From the cell containing the given text, extract its center point as [X, Y] coordinate. 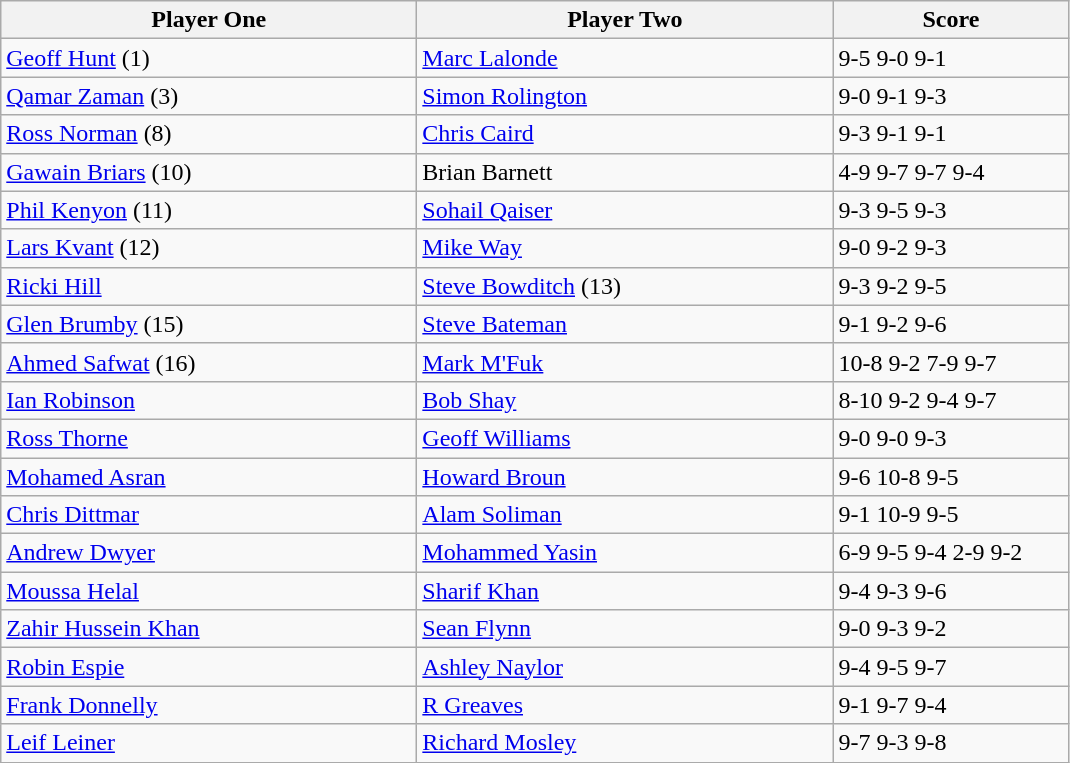
Ross Norman (8) [209, 134]
Richard Mosley [625, 743]
Andrew Dwyer [209, 553]
Steve Bowditch (13) [625, 286]
9-6 10-8 9-5 [951, 477]
9-0 9-1 9-3 [951, 96]
4-9 9-7 9-7 9-4 [951, 172]
9-1 9-2 9-6 [951, 324]
9-0 9-0 9-3 [951, 438]
Steve Bateman [625, 324]
9-1 9-7 9-4 [951, 705]
8-10 9-2 9-4 9-7 [951, 400]
Alam Soliman [625, 515]
Sean Flynn [625, 629]
Leif Leiner [209, 743]
9-4 9-3 9-6 [951, 591]
10-8 9-2 7-9 9-7 [951, 362]
9-3 9-2 9-5 [951, 286]
Glen Brumby (15) [209, 324]
Score [951, 20]
9-0 9-3 9-2 [951, 629]
9-0 9-2 9-3 [951, 248]
R Greaves [625, 705]
9-1 10-9 9-5 [951, 515]
Ahmed Safwat (16) [209, 362]
Simon Rolington [625, 96]
Phil Kenyon (11) [209, 210]
9-4 9-5 9-7 [951, 667]
Ricki Hill [209, 286]
Frank Donnelly [209, 705]
Sharif Khan [625, 591]
Bob Shay [625, 400]
Geoff Williams [625, 438]
Chris Dittmar [209, 515]
Howard Broun [625, 477]
Chris Caird [625, 134]
Ross Thorne [209, 438]
Mohamed Asran [209, 477]
Robin Espie [209, 667]
Player Two [625, 20]
Moussa Helal [209, 591]
9-3 9-1 9-1 [951, 134]
Ian Robinson [209, 400]
Qamar Zaman (3) [209, 96]
9-5 9-0 9-1 [951, 58]
9-7 9-3 9-8 [951, 743]
Mohammed Yasin [625, 553]
Geoff Hunt (1) [209, 58]
Sohail Qaiser [625, 210]
Brian Barnett [625, 172]
6-9 9-5 9-4 2-9 9-2 [951, 553]
Marc Lalonde [625, 58]
Player One [209, 20]
Mike Way [625, 248]
Gawain Briars (10) [209, 172]
9-3 9-5 9-3 [951, 210]
Ashley Naylor [625, 667]
Mark M'Fuk [625, 362]
Zahir Hussein Khan [209, 629]
Lars Kvant (12) [209, 248]
